For the text-containing cell, return its midpoint in [x, y] coordinate format. 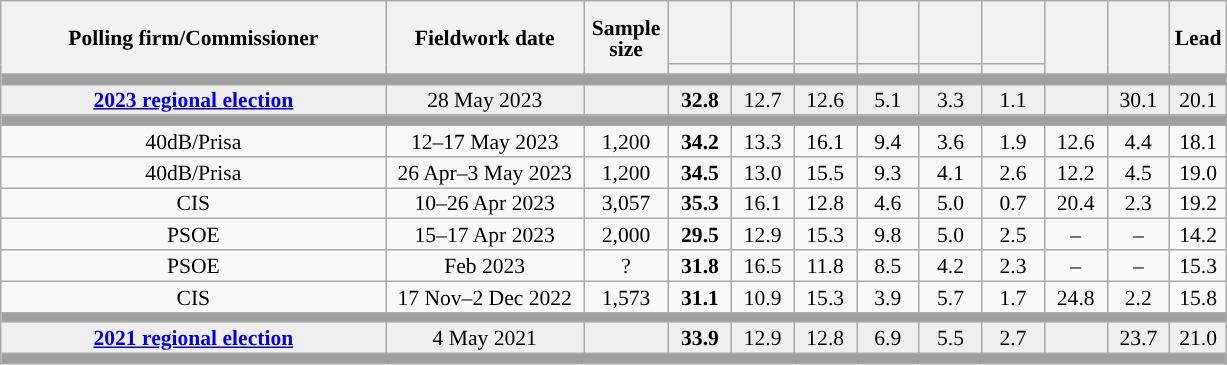
4.5 [1138, 172]
29.5 [700, 234]
26 Apr–3 May 2023 [485, 172]
4.1 [950, 172]
21.0 [1198, 338]
Lead [1198, 38]
2.5 [1014, 234]
13.3 [762, 142]
17 Nov–2 Dec 2022 [485, 296]
20.4 [1076, 204]
34.2 [700, 142]
5.7 [950, 296]
5.1 [888, 100]
34.5 [700, 172]
20.1 [1198, 100]
? [626, 266]
8.5 [888, 266]
10–26 Apr 2023 [485, 204]
31.8 [700, 266]
32.8 [700, 100]
2,000 [626, 234]
6.9 [888, 338]
2023 regional election [194, 100]
5.5 [950, 338]
12.2 [1076, 172]
2021 regional election [194, 338]
Sample size [626, 38]
4 May 2021 [485, 338]
31.1 [700, 296]
9.8 [888, 234]
15.5 [826, 172]
Feb 2023 [485, 266]
16.5 [762, 266]
18.1 [1198, 142]
19.2 [1198, 204]
Fieldwork date [485, 38]
2.2 [1138, 296]
4.4 [1138, 142]
19.0 [1198, 172]
1.1 [1014, 100]
12–17 May 2023 [485, 142]
9.3 [888, 172]
Polling firm/Commissioner [194, 38]
33.9 [700, 338]
1.7 [1014, 296]
15.8 [1198, 296]
2.7 [1014, 338]
0.7 [1014, 204]
23.7 [1138, 338]
24.8 [1076, 296]
11.8 [826, 266]
3.9 [888, 296]
3.6 [950, 142]
4.6 [888, 204]
35.3 [700, 204]
3,057 [626, 204]
14.2 [1198, 234]
12.7 [762, 100]
13.0 [762, 172]
15–17 Apr 2023 [485, 234]
9.4 [888, 142]
10.9 [762, 296]
3.3 [950, 100]
2.6 [1014, 172]
4.2 [950, 266]
30.1 [1138, 100]
1,573 [626, 296]
1.9 [1014, 142]
28 May 2023 [485, 100]
